Identify which cell holds the provided text, then report its [X, Y] central coordinate. 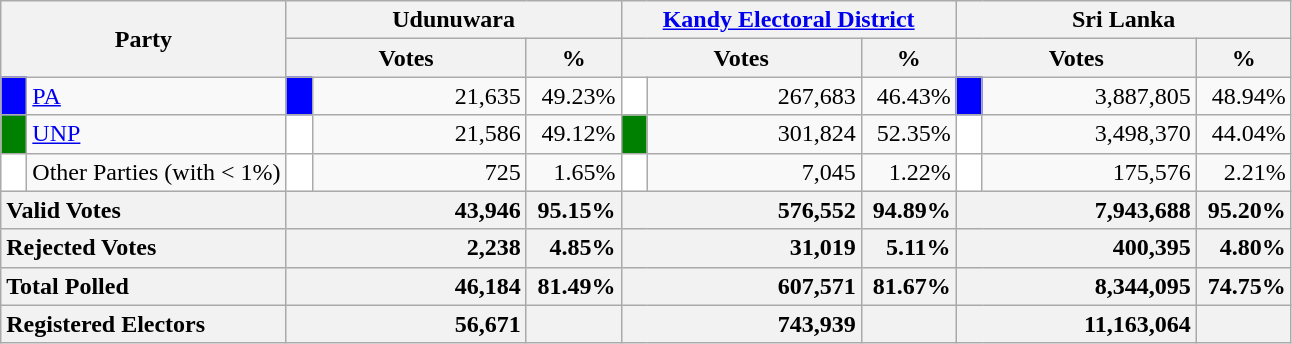
1.65% [574, 172]
81.67% [908, 286]
3,498,370 [1089, 134]
Valid Votes [144, 210]
81.49% [574, 286]
21,586 [419, 134]
267,683 [754, 96]
49.12% [574, 134]
43,946 [406, 210]
301,824 [754, 134]
Udunuwara [454, 20]
4.80% [1244, 248]
2,238 [406, 248]
576,552 [741, 210]
4.85% [574, 248]
95.20% [1244, 210]
94.89% [908, 210]
74.75% [1244, 286]
UNP [156, 134]
5.11% [908, 248]
48.94% [1244, 96]
Kandy Electoral District [788, 20]
Other Parties (with < 1%) [156, 172]
56,671 [406, 324]
7,943,688 [1076, 210]
21,635 [419, 96]
400,395 [1076, 248]
Party [144, 39]
7,045 [754, 172]
11,163,064 [1076, 324]
Sri Lanka [1124, 20]
725 [419, 172]
46,184 [406, 286]
1.22% [908, 172]
607,571 [741, 286]
95.15% [574, 210]
8,344,095 [1076, 286]
Registered Electors [144, 324]
Rejected Votes [144, 248]
44.04% [1244, 134]
2.21% [1244, 172]
PA [156, 96]
31,019 [741, 248]
743,939 [741, 324]
49.23% [574, 96]
175,576 [1089, 172]
46.43% [908, 96]
52.35% [908, 134]
Total Polled [144, 286]
3,887,805 [1089, 96]
